Capture the cell that displays the provided text and extract its (x, y) central coordinate. 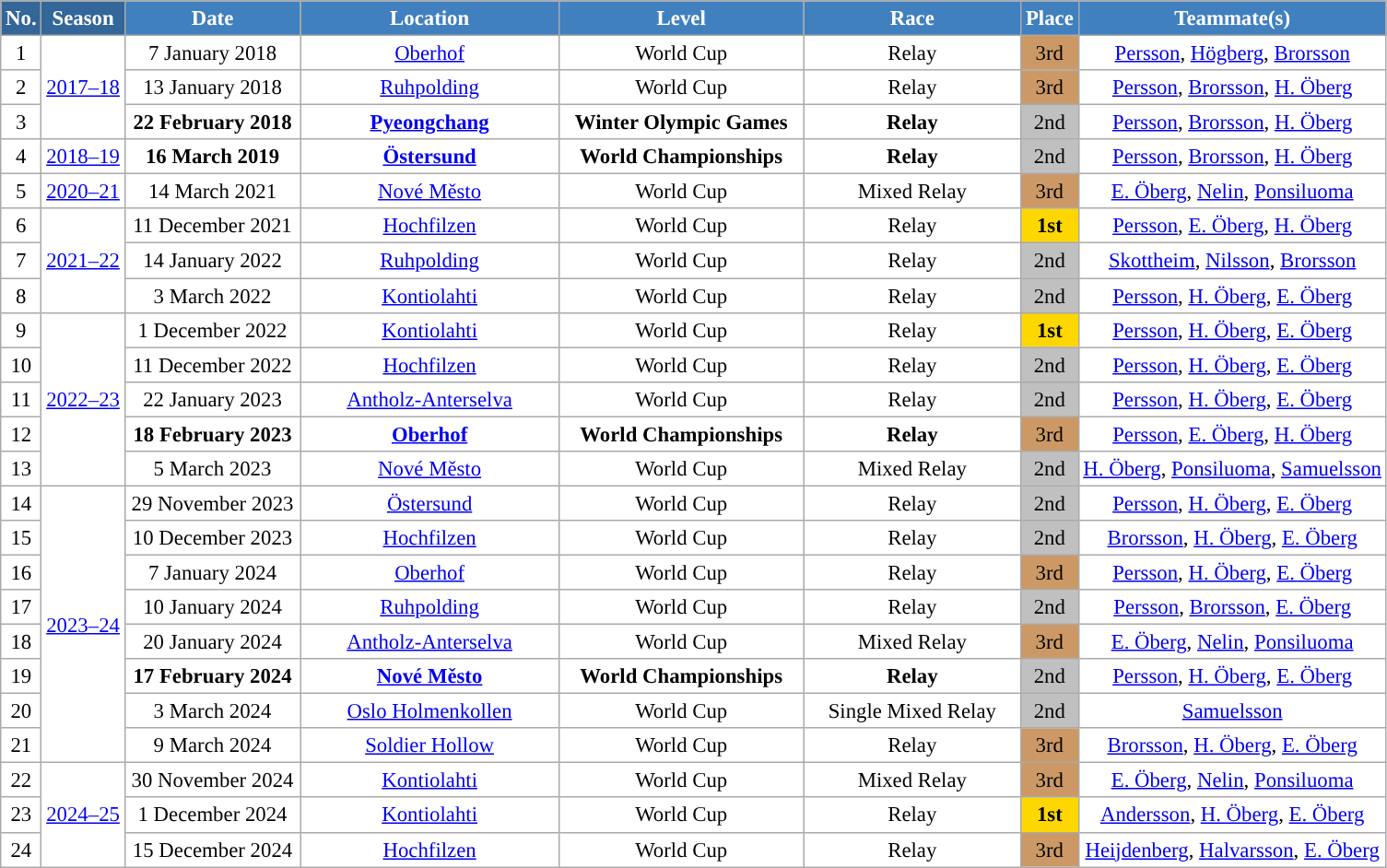
14 January 2022 (212, 261)
Samuelsson (1232, 711)
19 (21, 676)
13 January 2018 (212, 88)
22 February 2018 (212, 123)
H. Öberg, Ponsiluoma, Samuelsson (1232, 469)
2017–18 (83, 88)
Winter Olympic Games (681, 123)
15 (21, 538)
Level (681, 18)
17 February 2024 (212, 676)
7 January 2024 (212, 572)
Race (912, 18)
2022–23 (83, 399)
6 (21, 226)
1 December 2024 (212, 815)
9 March 2024 (212, 745)
20 (21, 711)
8 (21, 296)
14 March 2021 (212, 192)
Persson, Brorsson, E. Öberg (1232, 607)
2 (21, 88)
30 November 2024 (212, 780)
Date (212, 18)
22 (21, 780)
Heijdenberg, Halvarsson, E. Öberg (1232, 850)
Persson, Högberg, Brorsson (1232, 53)
3 (21, 123)
11 December 2021 (212, 226)
Soldier Hollow (429, 745)
4 (21, 157)
Pyeongchang (429, 123)
18 February 2023 (212, 434)
18 (21, 642)
20 January 2024 (212, 642)
Single Mixed Relay (912, 711)
10 (21, 365)
24 (21, 850)
16 March 2019 (212, 157)
Location (429, 18)
12 (21, 434)
Oslo Holmenkollen (429, 711)
11 December 2022 (212, 365)
5 (21, 192)
No. (21, 18)
21 (21, 745)
1 (21, 53)
10 January 2024 (212, 607)
Skottheim, Nilsson, Brorsson (1232, 261)
15 December 2024 (212, 850)
2021–22 (83, 260)
2024–25 (83, 815)
29 November 2023 (212, 503)
2018–19 (83, 157)
9 (21, 330)
Teammate(s) (1232, 18)
11 (21, 399)
5 March 2023 (212, 469)
3 March 2024 (212, 711)
23 (21, 815)
10 December 2023 (212, 538)
3 March 2022 (212, 296)
13 (21, 469)
2020–21 (83, 192)
Place (1050, 18)
7 January 2018 (212, 53)
14 (21, 503)
Season (83, 18)
7 (21, 261)
17 (21, 607)
Andersson, H. Öberg, E. Öberg (1232, 815)
1 December 2022 (212, 330)
16 (21, 572)
2023–24 (83, 625)
22 January 2023 (212, 399)
